Find where the given text appears and provide that cell's center as (X, Y) coordinate. 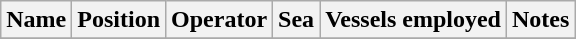
Operator (220, 20)
Position (119, 20)
Notes (540, 20)
Vessels employed (414, 20)
Name (36, 20)
Sea (296, 20)
